Scan for the cell matching the given text and deliver its (X, Y) coordinate at center. 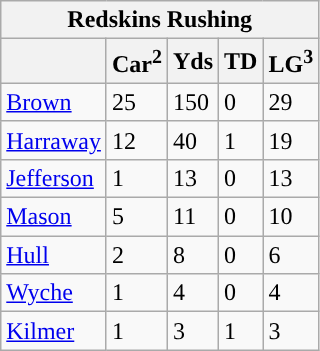
Redskins Rushing (160, 20)
Wyche (54, 293)
Brown (54, 102)
11 (192, 217)
LG3 (291, 62)
29 (291, 102)
8 (192, 255)
Mason (54, 217)
40 (192, 140)
10 (291, 217)
6 (291, 255)
150 (192, 102)
2 (136, 255)
Kilmer (54, 331)
Yds (192, 62)
25 (136, 102)
5 (136, 217)
Hull (54, 255)
12 (136, 140)
TD (241, 62)
Jefferson (54, 178)
Car2 (136, 62)
Harraway (54, 140)
19 (291, 140)
